Find where the given text appears and provide that cell's center as [X, Y] coordinate. 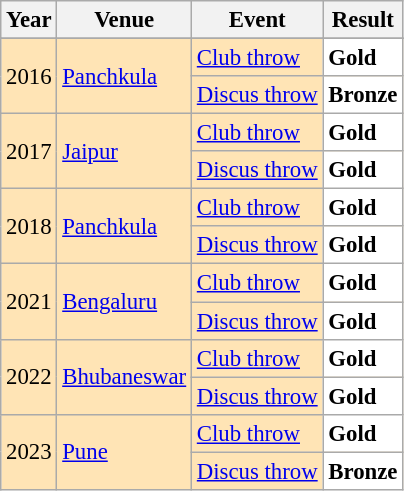
2018 [29, 226]
2016 [29, 76]
Bhubaneswar [124, 376]
Venue [124, 20]
2021 [29, 302]
Year [29, 20]
2023 [29, 452]
Result [363, 20]
2022 [29, 376]
Bengaluru [124, 302]
Pune [124, 452]
2017 [29, 152]
Event [258, 20]
Jaipur [124, 152]
